Output the (X, Y) coordinate of the center of the cell containing the given text.  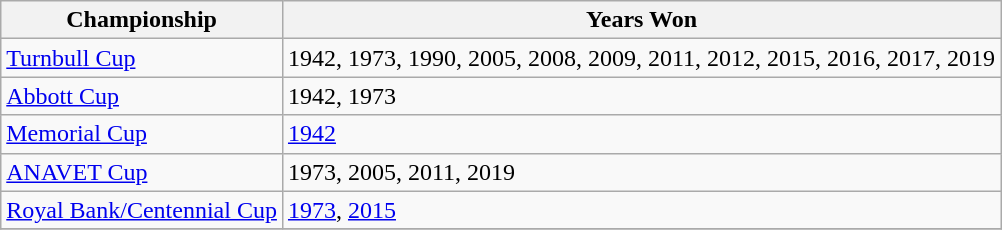
Championship (142, 20)
Abbott Cup (142, 96)
ANAVET Cup (142, 172)
1973, 2005, 2011, 2019 (641, 172)
1942 (641, 134)
1942, 1973 (641, 96)
1973, 2015 (641, 210)
Turnbull Cup (142, 58)
1942, 1973, 1990, 2005, 2008, 2009, 2011, 2012, 2015, 2016, 2017, 2019 (641, 58)
Royal Bank/Centennial Cup (142, 210)
Memorial Cup (142, 134)
Years Won (641, 20)
